Capture the cell that displays the provided text and extract its [X, Y] central coordinate. 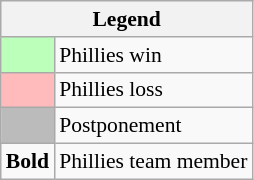
Phillies loss [153, 90]
Bold [28, 162]
Postponement [153, 126]
Phillies win [153, 55]
Legend [127, 19]
Phillies team member [153, 162]
